Extract the (x, y) coordinate from the center of the cell holding the provided text.  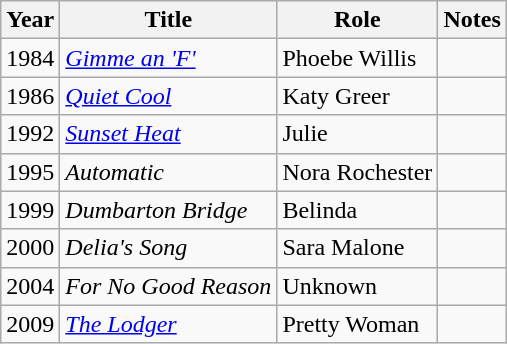
Unknown (358, 286)
Pretty Woman (358, 324)
For No Good Reason (168, 286)
Belinda (358, 210)
1999 (30, 210)
Phoebe Willis (358, 58)
The Lodger (168, 324)
2000 (30, 248)
1986 (30, 96)
Automatic (168, 172)
1984 (30, 58)
2004 (30, 286)
Role (358, 20)
Sara Malone (358, 248)
Katy Greer (358, 96)
Quiet Cool (168, 96)
2009 (30, 324)
Delia's Song (168, 248)
Notes (472, 20)
Dumbarton Bridge (168, 210)
1995 (30, 172)
Gimme an 'F' (168, 58)
Title (168, 20)
Nora Rochester (358, 172)
Year (30, 20)
Sunset Heat (168, 134)
1992 (30, 134)
Julie (358, 134)
